Determine the (x, y) coordinate at the center of the cell enclosing the given text.  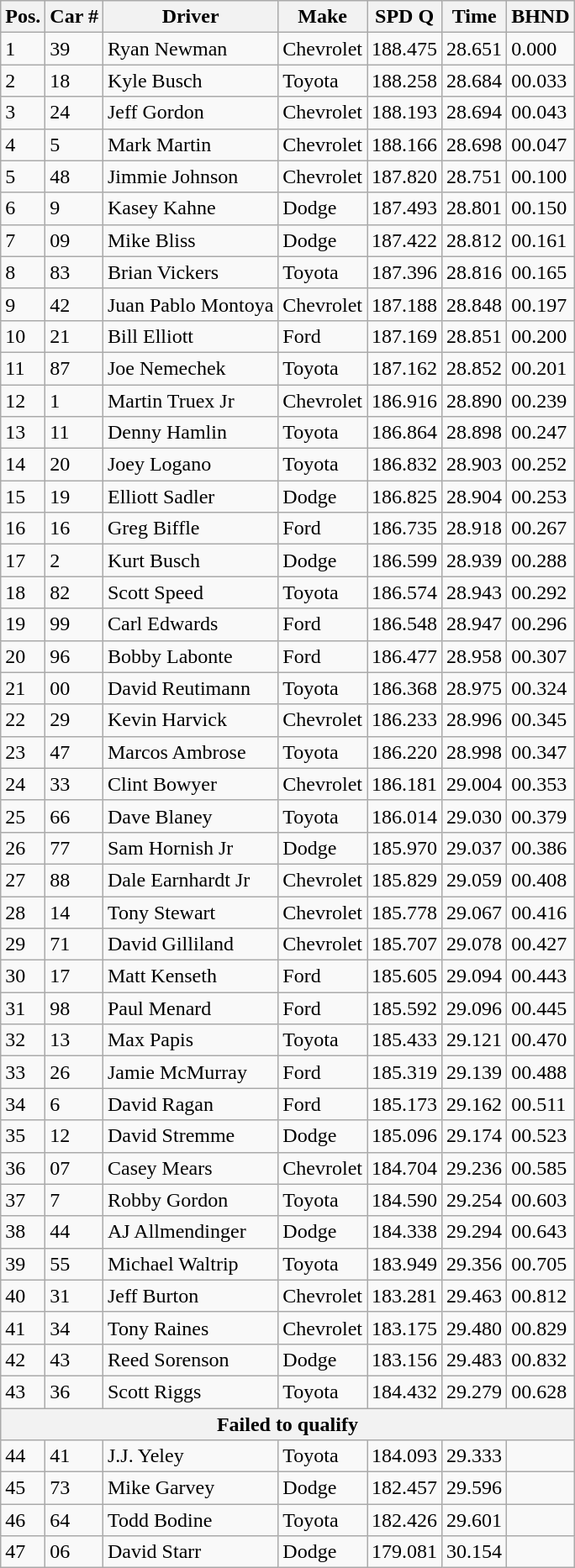
Denny Hamlin (190, 433)
188.166 (405, 145)
Kurt Busch (190, 560)
186.599 (405, 560)
28.801 (474, 208)
00.033 (541, 81)
00.239 (541, 401)
40 (24, 1296)
Casey Mears (190, 1168)
Car # (74, 17)
28.939 (474, 560)
Max Papis (190, 1040)
45 (24, 1488)
Make (323, 17)
00.443 (541, 976)
32 (24, 1040)
184.704 (405, 1168)
28.694 (474, 113)
87 (74, 368)
Driver (190, 17)
187.169 (405, 336)
183.281 (405, 1296)
186.477 (405, 656)
29.236 (474, 1168)
0.000 (541, 49)
Joe Nemechek (190, 368)
185.433 (405, 1040)
29.078 (474, 944)
Elliott Sadler (190, 497)
00.043 (541, 113)
29.162 (474, 1104)
Tony Raines (190, 1328)
Jamie McMurray (190, 1072)
29.094 (474, 976)
4 (24, 145)
28.898 (474, 433)
David Reutimann (190, 688)
30.154 (474, 1552)
00.705 (541, 1264)
185.319 (405, 1072)
Ryan Newman (190, 49)
00.829 (541, 1328)
00.523 (541, 1136)
186.825 (405, 497)
96 (74, 656)
Marcos Ambrose (190, 752)
28.890 (474, 401)
00.296 (541, 624)
BHND (541, 17)
35 (24, 1136)
29.480 (474, 1328)
00.832 (541, 1360)
00.416 (541, 912)
29.174 (474, 1136)
Time (474, 17)
3 (24, 113)
66 (74, 816)
29.356 (474, 1264)
29.483 (474, 1360)
184.338 (405, 1232)
David Starr (190, 1552)
AJ Allmendinger (190, 1232)
186.864 (405, 433)
186.233 (405, 720)
00.165 (541, 272)
Bill Elliott (190, 336)
00.197 (541, 304)
29.279 (474, 1392)
00.200 (541, 336)
15 (24, 497)
183.156 (405, 1360)
186.368 (405, 688)
28.851 (474, 336)
00.345 (541, 720)
J.J. Yeley (190, 1456)
00.379 (541, 816)
29.294 (474, 1232)
Juan Pablo Montoya (190, 304)
184.590 (405, 1200)
183.175 (405, 1328)
Scott Speed (190, 592)
Jeff Gordon (190, 113)
28.943 (474, 592)
182.426 (405, 1520)
38 (24, 1232)
37 (24, 1200)
00.603 (541, 1200)
186.735 (405, 529)
185.778 (405, 912)
David Gilliland (190, 944)
83 (74, 272)
Mike Garvey (190, 1488)
Joey Logano (190, 465)
185.605 (405, 976)
185.173 (405, 1104)
186.181 (405, 784)
28.975 (474, 688)
Martin Truex Jr (190, 401)
48 (74, 176)
28.684 (474, 81)
David Stremme (190, 1136)
Dave Blaney (190, 816)
186.548 (405, 624)
Carl Edwards (190, 624)
00.445 (541, 1008)
29.030 (474, 816)
71 (74, 944)
28.958 (474, 656)
28.651 (474, 49)
29.601 (474, 1520)
29.096 (474, 1008)
00.267 (541, 529)
22 (24, 720)
186.014 (405, 816)
Kevin Harvick (190, 720)
28.816 (474, 272)
00.585 (541, 1168)
Matt Kenseth (190, 976)
00.253 (541, 497)
187.188 (405, 304)
28.918 (474, 529)
Brian Vickers (190, 272)
06 (74, 1552)
00.386 (541, 848)
187.422 (405, 240)
28.698 (474, 145)
99 (74, 624)
28.812 (474, 240)
188.193 (405, 113)
29.067 (474, 912)
30 (24, 976)
Todd Bodine (190, 1520)
00.247 (541, 433)
00.324 (541, 688)
Scott Riggs (190, 1392)
29.121 (474, 1040)
Dale Earnhardt Jr (190, 880)
Michael Waltrip (190, 1264)
186.220 (405, 752)
188.475 (405, 49)
00.252 (541, 465)
00.812 (541, 1296)
77 (74, 848)
29.059 (474, 880)
Reed Sorenson (190, 1360)
73 (74, 1488)
00.047 (541, 145)
29.139 (474, 1072)
187.493 (405, 208)
Failed to qualify (287, 1424)
10 (24, 336)
00.628 (541, 1392)
25 (24, 816)
188.258 (405, 81)
28.903 (474, 465)
00.201 (541, 368)
64 (74, 1520)
00.100 (541, 176)
00.150 (541, 208)
00.643 (541, 1232)
00 (74, 688)
186.832 (405, 465)
00.488 (541, 1072)
179.081 (405, 1552)
88 (74, 880)
186.916 (405, 401)
Tony Stewart (190, 912)
29.254 (474, 1200)
Pos. (24, 17)
Bobby Labonte (190, 656)
27 (24, 880)
187.162 (405, 368)
185.829 (405, 880)
Paul Menard (190, 1008)
28.998 (474, 752)
186.574 (405, 592)
00.307 (541, 656)
184.093 (405, 1456)
184.432 (405, 1392)
00.427 (541, 944)
29.004 (474, 784)
00.161 (541, 240)
29.333 (474, 1456)
00.353 (541, 784)
185.592 (405, 1008)
29.596 (474, 1488)
28.996 (474, 720)
00.347 (541, 752)
Mark Martin (190, 145)
182.457 (405, 1488)
29.463 (474, 1296)
185.970 (405, 848)
8 (24, 272)
187.396 (405, 272)
28.947 (474, 624)
00.292 (541, 592)
187.820 (405, 176)
Clint Bowyer (190, 784)
09 (74, 240)
Robby Gordon (190, 1200)
Sam Hornish Jr (190, 848)
Mike Bliss (190, 240)
23 (24, 752)
28 (24, 912)
46 (24, 1520)
29.037 (474, 848)
28.751 (474, 176)
55 (74, 1264)
Greg Biffle (190, 529)
185.096 (405, 1136)
00.511 (541, 1104)
00.470 (541, 1040)
David Ragan (190, 1104)
28.852 (474, 368)
Jimmie Johnson (190, 176)
SPD Q (405, 17)
Kasey Kahne (190, 208)
Kyle Busch (190, 81)
Jeff Burton (190, 1296)
185.707 (405, 944)
28.904 (474, 497)
07 (74, 1168)
28.848 (474, 304)
183.949 (405, 1264)
98 (74, 1008)
00.408 (541, 880)
82 (74, 592)
00.288 (541, 560)
